Pinpoint the cell where the given text exists, returning its [X, Y] midpoint coordinate. 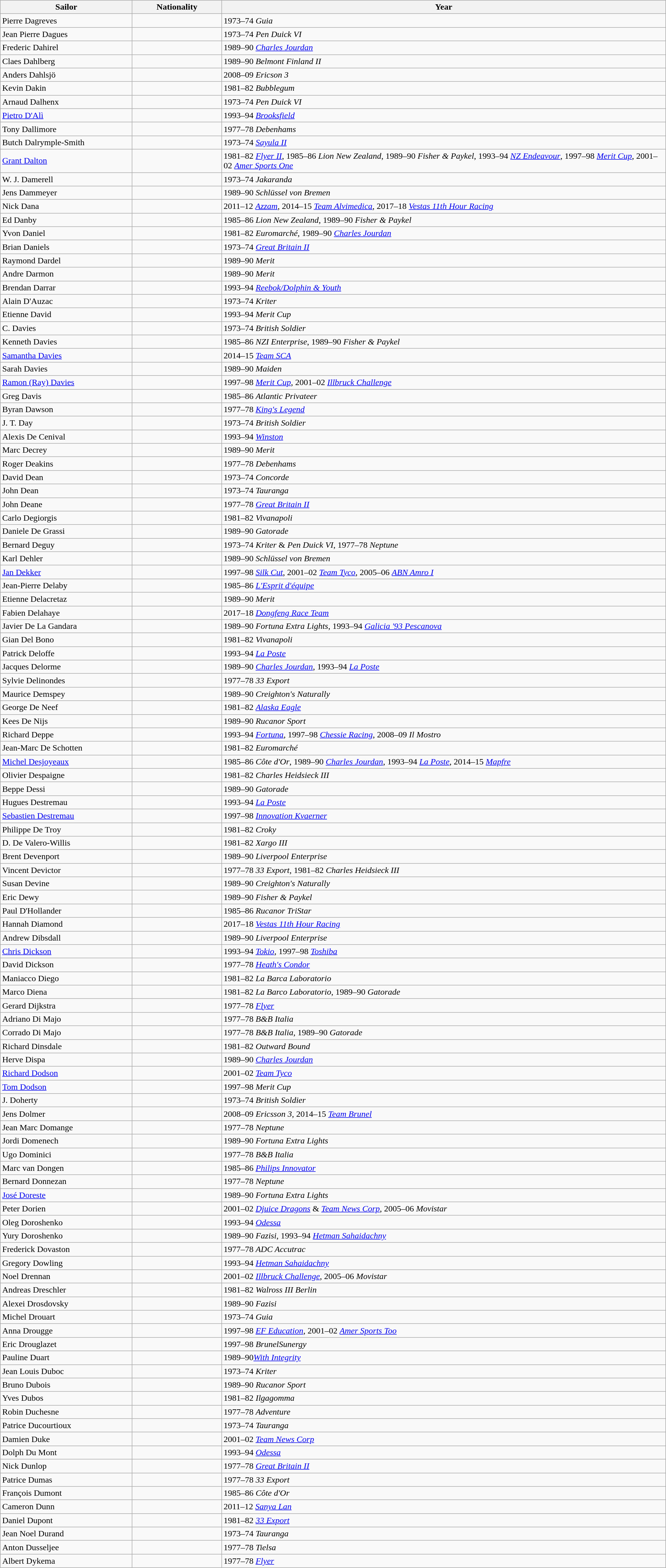
1977–78 King's Legend [444, 410]
Kees De Nijs [66, 721]
Eric Dewy [66, 897]
Jacques Delorme [66, 667]
Jens Dolmer [66, 1114]
1997–98 Merit Cup [444, 1087]
Yvon Daniel [66, 233]
1977–78 33 Export, 1981–82 Charles Heidsieck III [444, 870]
Albert Dykema [66, 1561]
Marco Diena [66, 992]
Fabien Delahaye [66, 612]
1977–78 B&B Italia, 1989–90 Gatorade [444, 1032]
Raymond Dardel [66, 261]
1989–90 Fazisi, 1993–94 Hetman Sahaidachny [444, 1236]
1985–86 Côte d'Or, 1989–90 Charles Jourdan, 1993–94 La Poste, 2014–15 Mapfre [444, 762]
Jean Marc Domange [66, 1127]
Corrado Di Majo [66, 1032]
Noel Drennan [66, 1277]
1989–90 Fazisi [444, 1304]
W. J. Damerell [66, 179]
Daniel Dupont [66, 1520]
Byran Dawson [66, 410]
1973–74 Concorde [444, 477]
Herve Dispa [66, 1060]
1989–90With Integrity [444, 1358]
Pierre Dagreves [66, 21]
Anton Dusseljee [66, 1547]
1985–86 Lion New Zealand, 1989–90 Fisher & Paykel [444, 220]
Jean-Marc De Schotten [66, 748]
1977–78 Adventure [444, 1412]
Marc van Dongen [66, 1168]
Marc Decrey [66, 450]
Sebastien Destremau [66, 816]
Kenneth Davies [66, 342]
Richard Deppe [66, 735]
Yves Dubos [66, 1398]
Tom Dodson [66, 1087]
David Dean [66, 477]
1981–82 Walross III Berlin [444, 1290]
1989–90 Maiden [444, 369]
Brendan Darrar [66, 288]
1981–82 Euromarché, 1989–90 Charles Jourdan [444, 233]
Nationality [177, 7]
Sarah Davies [66, 369]
Tony Dallimore [66, 129]
1985–86 Philips Innovator [444, 1168]
Eric Drouglazet [66, 1344]
Claes Dahlberg [66, 61]
2008–09 Ericson 3 [444, 75]
2014–15 Team SCA [444, 355]
Sailor [66, 7]
1981–82 33 Export [444, 1520]
Paul D'Hollander [66, 911]
Bruno Dubois [66, 1385]
J. T. Day [66, 423]
Gerard Dijkstra [66, 1005]
1993–94 Winston [444, 437]
Samantha Davies [66, 355]
Patrick Deloffe [66, 653]
Olivier Despaigne [66, 775]
Ramon (Ray) Davies [66, 382]
Daniele De Grassi [66, 531]
1973–74 Jakaranda [444, 179]
Etienne Delacretaz [66, 599]
Susan Devine [66, 884]
Peter Dorien [66, 1209]
Ed Danby [66, 220]
1977–78 ADC Accutrac [444, 1249]
Kevin Dakin [66, 88]
Jean Pierre Dagues [66, 34]
Hugues Destremau [66, 802]
1985–86 NZI Enterprise, 1989–90 Fisher & Paykel [444, 342]
Dolph Du Mont [66, 1452]
1981–82 Alaska Eagle [444, 707]
Brent Devenport [66, 857]
Oleg Doroshenko [66, 1222]
2017–18 Dongfeng Race Team [444, 612]
1993–94 Reebok/Dolphin & Youth [444, 288]
Jean Noel Durand [66, 1534]
Pietro D'Alì [66, 115]
John Dean [66, 491]
Pauline Duart [66, 1358]
1989–90 Fortuna Extra Lights, 1993–94 Galicia '93 Pescanova [444, 626]
1997–98 EF Education, 2001–02 Amer Sports Too [444, 1331]
Roger Deakins [66, 464]
1993–94 Fortuna, 1997–98 Chessie Racing, 2008–09 Il Mostro [444, 735]
1985–86 Atlantic Privateer [444, 396]
Jean Louis Duboc [66, 1371]
Etienne David [66, 315]
Bernard Deguy [66, 545]
John Deane [66, 504]
1985–86 Côte d'Or [444, 1493]
Jordi Domenech [66, 1141]
1985–86 L'Esprit d'équipe [444, 585]
1993–94 Brooksfield [444, 115]
Ugo Dominici [66, 1154]
1989–90 Belmont Finland II [444, 61]
Carlo Degiorgis [66, 518]
1997–98 Merit Cup, 2001–02 Illbruck Challenge [444, 382]
Jens Dammeyer [66, 193]
Grant Dalton [66, 161]
1997–98 Silk Cut, 2001–02 Team Tyco, 2005–06 ABN Amro I [444, 572]
Sylvie Delinondes [66, 680]
Nick Dunlop [66, 1466]
Philippe De Troy [66, 830]
1981–82 Croky [444, 830]
1989–90 Charles Jourdan, 1993–94 La Poste [444, 667]
2001–02 Illbruck Challenge, 2005–06 Movistar [444, 1277]
Chris Dickson [66, 951]
1997–98 BrunelSunergy [444, 1344]
1981–82 Ilgagomma [444, 1398]
Andre Darmon [66, 274]
1993–94 Tokio, 1997–98 Toshiba [444, 951]
Michel Desjoyeaux [66, 762]
1981–82 Flyer II, 1985–86 Lion New Zealand, 1989–90 Fisher & Paykel, 1993–94 NZ Endeavour, 1997–98 Merit Cup, 2001–02 Amer Sports One [444, 161]
Year [444, 7]
Bernard Donnezan [66, 1182]
Javier De La Gandara [66, 626]
Greg Davis [66, 396]
1989–90 Fisher & Paykel [444, 897]
1981–82 Bubblegum [444, 88]
1973–74 Kriter & Pen Duick VI, 1977–78 Neptune [444, 545]
Brian Daniels [66, 247]
1981–82 La Barca Laboratorio [444, 978]
Hannah Diamond [66, 924]
Vincent Devictor [66, 870]
2011–12 Sanya Lan [444, 1507]
1993–94 Merit Cup [444, 315]
Jean-Pierre Delaby [66, 585]
Richard Dinsdale [66, 1046]
1981–82 Charles Heidsieck III [444, 775]
Maurice Demspey [66, 694]
Anders Dahlsjö [66, 75]
Maniacco Diego [66, 978]
D. De Valero-Willis [66, 843]
Andrew Dibsdall [66, 938]
1993–94 Hetman Sahaidachny [444, 1263]
J. Doherty [66, 1100]
Anna Drougge [66, 1331]
Frederic Dahirel [66, 48]
Adriano Di Majo [66, 1019]
François Dumont [66, 1493]
1981–82 Outward Bound [444, 1046]
Patrice Ducourtioux [66, 1425]
Nick Dana [66, 206]
Gian Del Bono [66, 640]
David Dickson [66, 965]
José Doreste [66, 1195]
1997–98 Innovation Kvaerner [444, 816]
Jan Dekker [66, 572]
1977–78 Heath's Condor [444, 965]
Andreas Dreschler [66, 1290]
C. Davies [66, 328]
Arnaud Dalhenx [66, 102]
Yury Doroshenko [66, 1236]
2017–18 Vestas 11th Hour Racing [444, 924]
1981–82 Euromarché [444, 748]
Gregory Dowling [66, 1263]
1985–86 Rucanor TriStar [444, 911]
1973–74 Great Britain II [444, 247]
2001–02 Team Tyco [444, 1073]
Alexis De Cenival [66, 437]
1981–82 Xargo III [444, 843]
Richard Dodson [66, 1073]
George De Neef [66, 707]
Butch Dalrymple-Smith [66, 142]
Robin Duchesne [66, 1412]
1981–82 La Barco Laboratorio, 1989–90 Gatorade [444, 992]
2001–02 Djuice Dragons & Team News Corp, 2005–06 Movistar [444, 1209]
Beppe Dessi [66, 789]
2011–12 Azzam, 2014–15 Team Alvimedica, 2017–18 Vestas 11th Hour Racing [444, 206]
Alain D'Auzac [66, 301]
2008–09 Ericsson 3, 2014–15 Team Brunel [444, 1114]
2001–02 Team News Corp [444, 1439]
1973–74 Sayula II [444, 142]
Damien Duke [66, 1439]
Michel Drouart [66, 1317]
Alexei Drosdovsky [66, 1304]
Frederick Dovaston [66, 1249]
1977–78 Tielsa [444, 1547]
Karl Dehler [66, 558]
Cameron Dunn [66, 1507]
Patrice Dumas [66, 1479]
